Detect which cell encompasses the target text, then output its (X, Y) center coordinate. 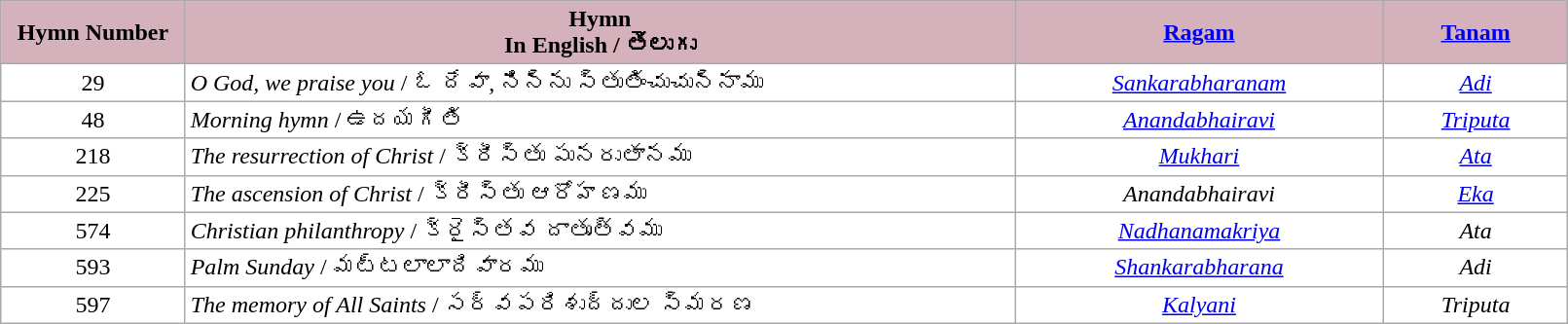
597 (93, 305)
HymnIn English / తెలుగు (600, 33)
Tanam (1476, 33)
Nadhanamakriya (1199, 231)
574 (93, 231)
Kalyani (1199, 305)
The memory of All Saints / సర్వపరిశుద్దుల స్మరణ (600, 305)
O God, we praise you / ఓ దేవా, నిన్ను స్తుతించుచున్నాము (600, 83)
593 (93, 268)
Mukhari (1199, 157)
Christian philanthropy / క్రైస్తవ దాతృత్వము (600, 231)
218 (93, 157)
The ascension of Christ / క్రీస్తు ఆరోహణము (600, 194)
Morning hymn / ఉదయగీతి (600, 120)
Palm Sunday / మట్టలాలాదివారము (600, 268)
Ragam (1199, 33)
29 (93, 83)
The resurrection of Christ / క్రీస్తు పునరుతానము (600, 157)
Hymn Number (93, 33)
Sankarabharanam (1199, 83)
225 (93, 194)
48 (93, 120)
Eka (1476, 194)
Shankarabharana (1199, 268)
